For the text-containing cell, return its midpoint in (x, y) coordinate format. 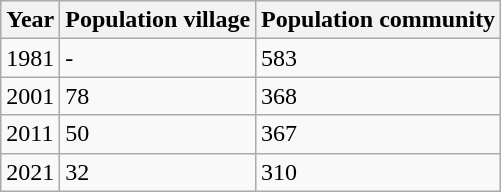
1981 (30, 58)
Population village (158, 20)
2011 (30, 134)
32 (158, 172)
583 (378, 58)
368 (378, 96)
- (158, 58)
78 (158, 96)
2021 (30, 172)
Population community (378, 20)
367 (378, 134)
Year (30, 20)
310 (378, 172)
50 (158, 134)
2001 (30, 96)
